Find where the given text appears and provide that cell's center as [X, Y] coordinate. 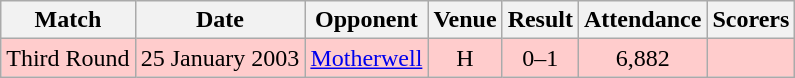
Opponent [366, 20]
Motherwell [366, 58]
25 January 2003 [220, 58]
6,882 [643, 58]
Result [540, 20]
0–1 [540, 58]
Third Round [68, 58]
Match [68, 20]
Date [220, 20]
Venue [465, 20]
Attendance [643, 20]
Scorers [751, 20]
H [465, 58]
